Return (x, y) of the center of cell containing provided text 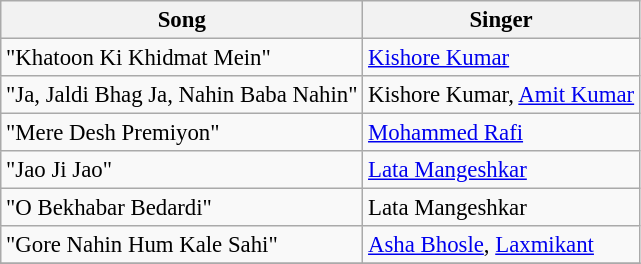
"Mere Desh Premiyon" (182, 133)
Mohammed Rafi (502, 133)
Kishore Kumar, Amit Kumar (502, 95)
Asha Bhosle, Laxmikant (502, 245)
"Jao Ji Jao" (182, 170)
"Gore Nahin Hum Kale Sahi" (182, 245)
Singer (502, 20)
Kishore Kumar (502, 58)
"O Bekhabar Bedardi" (182, 208)
"Ja, Jaldi Bhag Ja, Nahin Baba Nahin" (182, 95)
"Khatoon Ki Khidmat Mein" (182, 58)
Song (182, 20)
